Locate the cell with the specified text and output its (x, y) center coordinate. 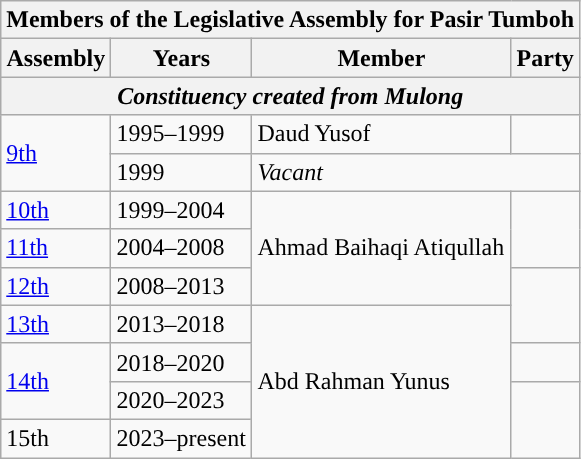
2004–2008 (182, 248)
2013–2018 (182, 324)
1999–2004 (182, 210)
Ahmad Baihaqi Atiqullah (382, 248)
Member (382, 58)
Constituency created from Mulong (290, 96)
14th (56, 381)
10th (56, 210)
1999 (182, 172)
Assembly (56, 58)
Daud Yusof (382, 134)
13th (56, 324)
Members of the Legislative Assembly for Pasir Tumboh (290, 20)
1995–1999 (182, 134)
9th (56, 153)
2023–present (182, 438)
2008–2013 (182, 286)
Party (546, 58)
Abd Rahman Yunus (382, 381)
11th (56, 248)
Years (182, 58)
2018–2020 (182, 362)
2020–2023 (182, 400)
Vacant (416, 172)
15th (56, 438)
12th (56, 286)
